Provide the [X, Y] coordinate of the cell's center where the given text is located.  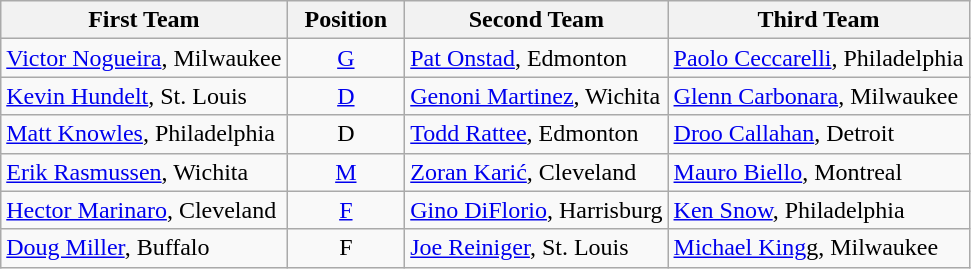
Hector Marinaro, Cleveland [144, 210]
Erik Rasmussen, Wichita [144, 172]
First Team [144, 20]
Doug Miller, Buffalo [144, 248]
Zoran Karić, Cleveland [536, 172]
Second Team [536, 20]
G [346, 58]
Michael Kingg, Milwaukee [818, 248]
Third Team [818, 20]
Todd Rattee, Edmonton [536, 134]
Paolo Ceccarelli, Philadelphia [818, 58]
Victor Nogueira, Milwaukee [144, 58]
Pat Onstad, Edmonton [536, 58]
Position [346, 20]
Genoni Martinez, Wichita [536, 96]
Ken Snow, Philadelphia [818, 210]
Mauro Biello, Montreal [818, 172]
Kevin Hundelt, St. Louis [144, 96]
M [346, 172]
Glenn Carbonara, Milwaukee [818, 96]
Joe Reiniger, St. Louis [536, 248]
Droo Callahan, Detroit [818, 134]
Gino DiFlorio, Harrisburg [536, 210]
Matt Knowles, Philadelphia [144, 134]
